Return the (X, Y) coordinate for the center point of the cell that contains the specified text.  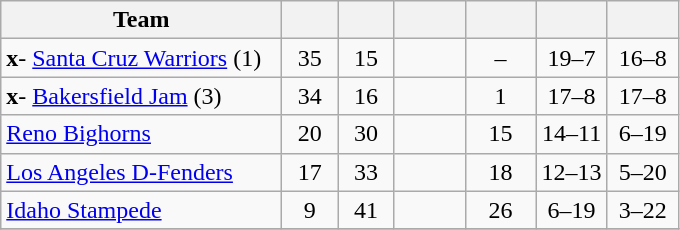
1 (500, 96)
3–22 (642, 210)
17 (310, 172)
33 (366, 172)
14–11 (572, 134)
9 (310, 210)
26 (500, 210)
5–20 (642, 172)
16–8 (642, 58)
18 (500, 172)
Idaho Stampede (142, 210)
41 (366, 210)
16 (366, 96)
34 (310, 96)
Team (142, 20)
12–13 (572, 172)
35 (310, 58)
30 (366, 134)
– (500, 58)
20 (310, 134)
Reno Bighorns (142, 134)
x- Bakersfield Jam (3) (142, 96)
Los Angeles D-Fenders (142, 172)
x- Santa Cruz Warriors (1) (142, 58)
19–7 (572, 58)
